Identify which cell holds the provided text, then report its [x, y] central coordinate. 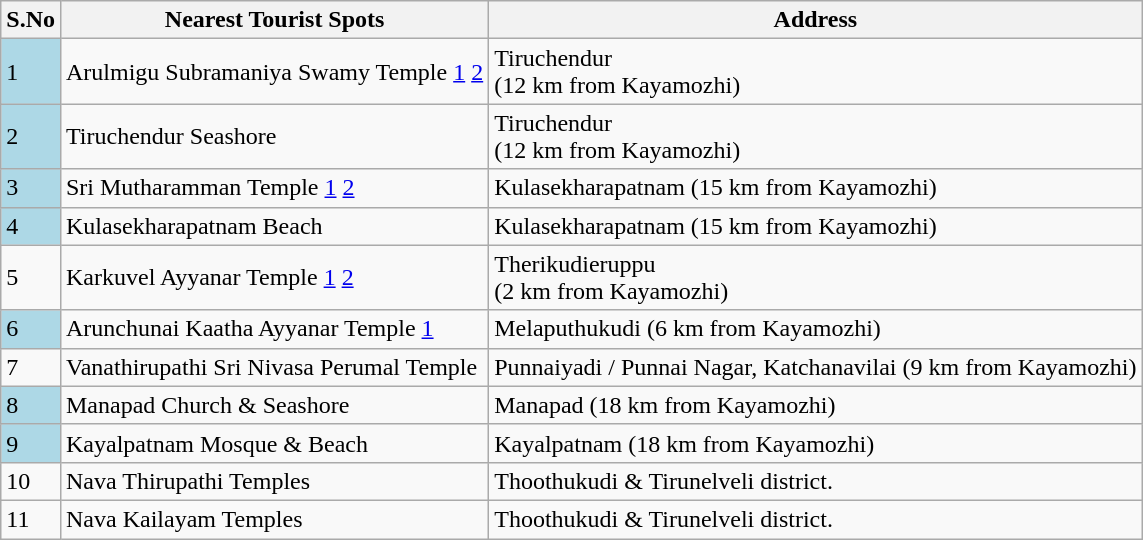
Nava Kailayam Temples [274, 519]
Arulmigu Subramaniya Swamy Temple 1 2 [274, 72]
Manapad Church & Seashore [274, 405]
Karkuvel Ayyanar Temple 1 2 [274, 278]
Punnaiyadi / Punnai Nagar, Katchanavilai (9 km from Kayamozhi) [816, 367]
2 [31, 136]
Sri Mutharamman Temple 1 2 [274, 188]
Vanathirupathi Sri Nivasa Perumal Temple [274, 367]
11 [31, 519]
Nearest Tourist Spots [274, 20]
Kayalpatnam Mosque & Beach [274, 443]
4 [31, 226]
Kayalpatnam (18 km from Kayamozhi) [816, 443]
Tiruchendur Seashore [274, 136]
1 [31, 72]
8 [31, 405]
3 [31, 188]
10 [31, 481]
S.No [31, 20]
Therikudieruppu(2 km from Kayamozhi) [816, 278]
6 [31, 329]
5 [31, 278]
9 [31, 443]
Arunchunai Kaatha Ayyanar Temple 1 [274, 329]
Kulasekharapatnam Beach [274, 226]
Melaputhukudi (6 km from Kayamozhi) [816, 329]
Address [816, 20]
Manapad (18 km from Kayamozhi) [816, 405]
Nava Thirupathi Temples [274, 481]
7 [31, 367]
